Output the (X, Y) coordinate of the center of the cell containing the given text.  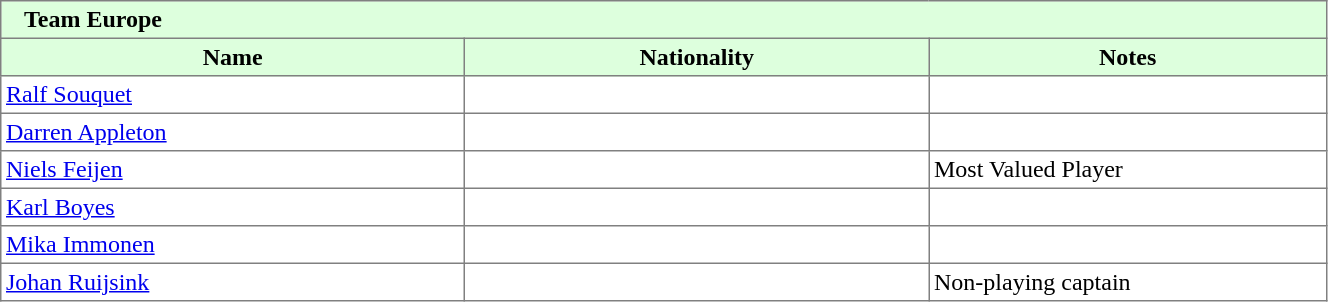
Notes (1128, 57)
Non-playing captain (1128, 282)
Name (233, 57)
Mika Immonen (233, 245)
Johan Ruijsink (233, 282)
Karl Boyes (233, 207)
Ralf Souquet (233, 95)
Nationality (697, 57)
Most Valued Player (1128, 170)
Team Europe (664, 20)
Niels Feijen (233, 170)
Darren Appleton (233, 132)
